Locate the cell with the specified text and output its [X, Y] center coordinate. 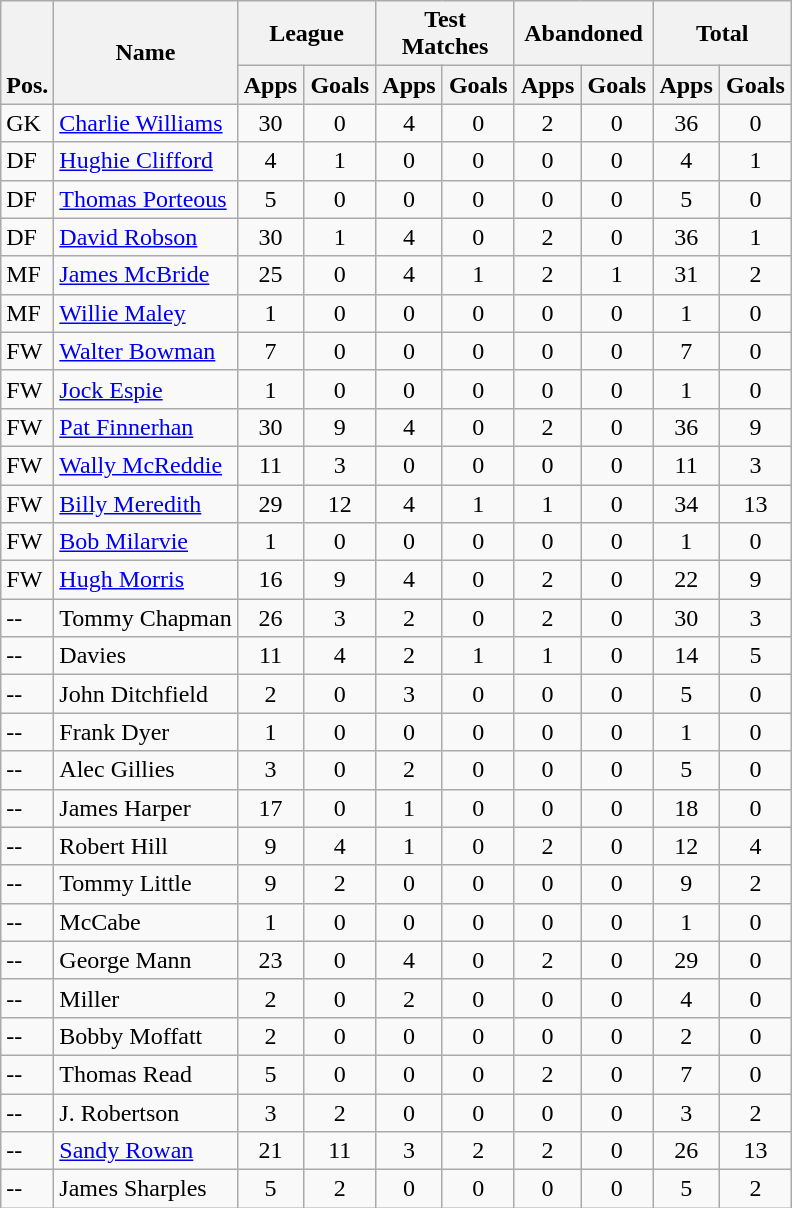
Alec Gillies [146, 770]
16 [270, 580]
George Mann [146, 960]
17 [270, 808]
James McBride [146, 275]
James Harper [146, 808]
25 [270, 275]
Charlie Williams [146, 123]
Bob Milarvie [146, 542]
Thomas Porteous [146, 199]
Miller [146, 998]
34 [686, 503]
Tommy Chapman [146, 618]
James Sharples [146, 1189]
Billy Meredith [146, 503]
Walter Bowman [146, 351]
22 [686, 580]
Hugh Morris [146, 580]
League [306, 34]
Thomas Read [146, 1074]
Pat Finnerhan [146, 427]
McCabe [146, 922]
Wally McReddie [146, 465]
J. Robertson [146, 1113]
Pos. [28, 52]
18 [686, 808]
Test Matches [446, 34]
Robert Hill [146, 846]
Bobby Moffatt [146, 1036]
23 [270, 960]
GK [28, 123]
Total [722, 34]
14 [686, 656]
21 [270, 1151]
Tommy Little [146, 884]
Jock Espie [146, 389]
Name [146, 52]
John Ditchfield [146, 694]
David Robson [146, 237]
Frank Dyer [146, 732]
Abandoned [584, 34]
Willie Maley [146, 313]
Davies [146, 656]
Hughie Clifford [146, 161]
Sandy Rowan [146, 1151]
31 [686, 275]
